Capture the cell that displays the provided text and extract its [x, y] central coordinate. 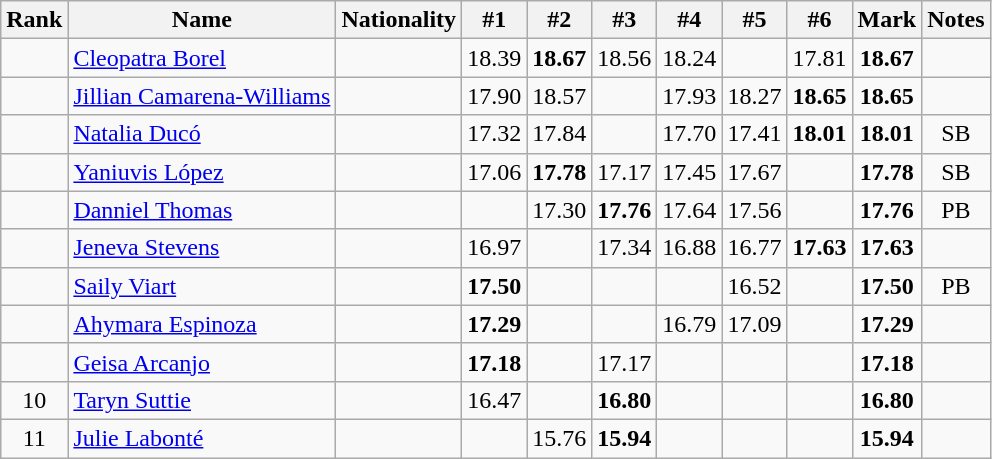
Rank [34, 20]
17.81 [820, 58]
10 [34, 400]
#6 [820, 20]
Notes [956, 20]
17.90 [494, 96]
17.93 [690, 96]
Jeneva Stevens [202, 248]
18.24 [690, 58]
18.27 [754, 96]
Yaniuvis López [202, 172]
15.76 [560, 438]
#1 [494, 20]
17.32 [494, 134]
Taryn Suttie [202, 400]
#2 [560, 20]
17.56 [754, 210]
17.34 [624, 248]
16.47 [494, 400]
Saily Viart [202, 286]
16.97 [494, 248]
Julie Labonté [202, 438]
17.84 [560, 134]
11 [34, 438]
#5 [754, 20]
18.57 [560, 96]
17.64 [690, 210]
Cleopatra Borel [202, 58]
Natalia Ducó [202, 134]
16.88 [690, 248]
Mark [887, 20]
16.77 [754, 248]
Name [202, 20]
17.06 [494, 172]
Geisa Arcanjo [202, 362]
18.39 [494, 58]
16.79 [690, 324]
#4 [690, 20]
17.70 [690, 134]
17.67 [754, 172]
18.56 [624, 58]
17.30 [560, 210]
17.45 [690, 172]
Danniel Thomas [202, 210]
#3 [624, 20]
Ahymara Espinoza [202, 324]
16.52 [754, 286]
Nationality [399, 20]
17.41 [754, 134]
Jillian Camarena-Williams [202, 96]
17.09 [754, 324]
